Find where the given text appears and provide that cell's center as (X, Y) coordinate. 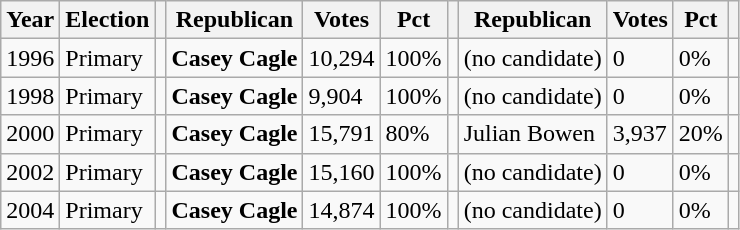
2004 (30, 210)
9,904 (342, 96)
Julian Bowen (532, 134)
80% (414, 134)
2000 (30, 134)
1996 (30, 58)
2002 (30, 172)
15,791 (342, 134)
10,294 (342, 58)
15,160 (342, 172)
1998 (30, 96)
14,874 (342, 210)
Year (30, 20)
Election (108, 20)
20% (700, 134)
3,937 (640, 134)
